Scan for the cell matching the given text and deliver its [x, y] coordinate at center. 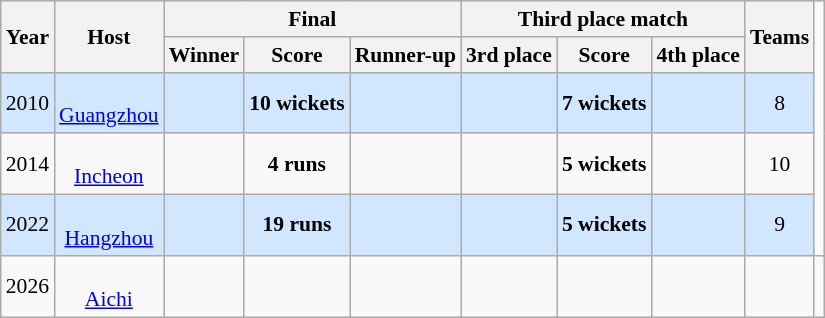
2014 [28, 164]
4 runs [296, 164]
Runner-up [406, 55]
7 wickets [604, 102]
Aichi [109, 286]
Teams [780, 36]
Hangzhou [109, 226]
Incheon [109, 164]
10 [780, 164]
3rd place [509, 55]
4th place [698, 55]
2026 [28, 286]
8 [780, 102]
Year [28, 36]
Third place match [603, 19]
19 runs [296, 226]
Final [312, 19]
10 wickets [296, 102]
Winner [204, 55]
Host [109, 36]
2022 [28, 226]
9 [780, 226]
2010 [28, 102]
Guangzhou [109, 102]
